Locate the cell with the specified text and output its (X, Y) center coordinate. 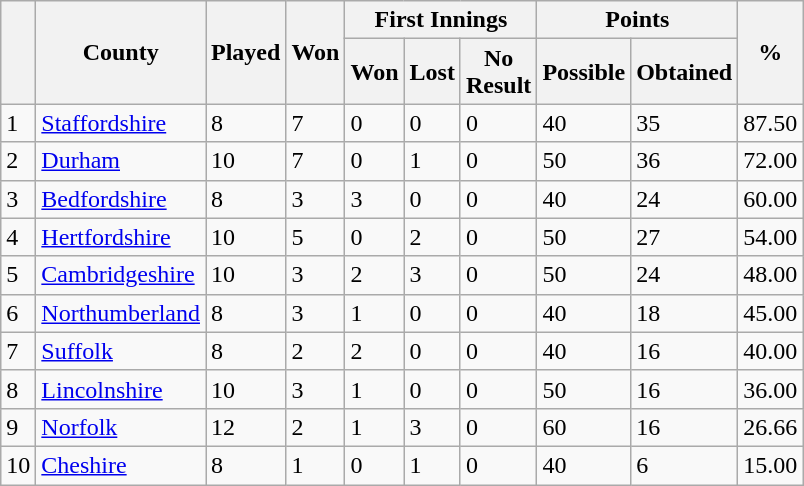
Cheshire (121, 465)
4 (18, 237)
Points (638, 20)
Lost (432, 72)
Played (246, 52)
Obtained (684, 72)
Northumberland (121, 313)
26.66 (770, 427)
72.00 (770, 161)
Cambridgeshire (121, 275)
15.00 (770, 465)
Suffolk (121, 351)
40.00 (770, 351)
NoResult (498, 72)
9 (18, 427)
27 (684, 237)
45.00 (770, 313)
Staffordshire (121, 123)
60.00 (770, 199)
54.00 (770, 237)
Bedfordshire (121, 199)
Possible (584, 72)
35 (684, 123)
18 (684, 313)
36.00 (770, 389)
First Innings (441, 20)
Hertfordshire (121, 237)
36 (684, 161)
County (121, 52)
60 (584, 427)
12 (246, 427)
87.50 (770, 123)
48.00 (770, 275)
% (770, 52)
Durham (121, 161)
Norfolk (121, 427)
Lincolnshire (121, 389)
